Find where the given text appears and provide that cell's center as [x, y] coordinate. 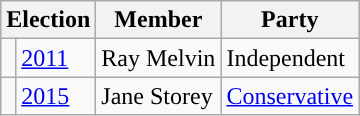
Jane Storey [158, 96]
Party [290, 20]
Independent [290, 58]
2011 [56, 58]
2015 [56, 96]
Conservative [290, 96]
Ray Melvin [158, 58]
Member [158, 20]
Election [48, 20]
